Find where the given text appears and provide that cell's center as [X, Y] coordinate. 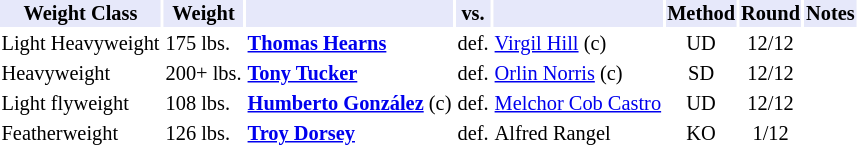
108 lbs. [204, 104]
Light Heavyweight [80, 44]
Virgil Hill (c) [578, 44]
175 lbs. [204, 44]
Humberto González (c) [350, 104]
vs. [473, 14]
Notes [831, 14]
Orlin Norris (c) [578, 74]
Tony Tucker [350, 74]
Weight [204, 14]
Thomas Hearns [350, 44]
SD [702, 74]
Heavyweight [80, 74]
Round [771, 14]
Method [702, 14]
Weight Class [80, 14]
Melchor Cob Castro [578, 104]
Light flyweight [80, 104]
200+ lbs. [204, 74]
